Detect which cell encompasses the target text, then output its [X, Y] center coordinate. 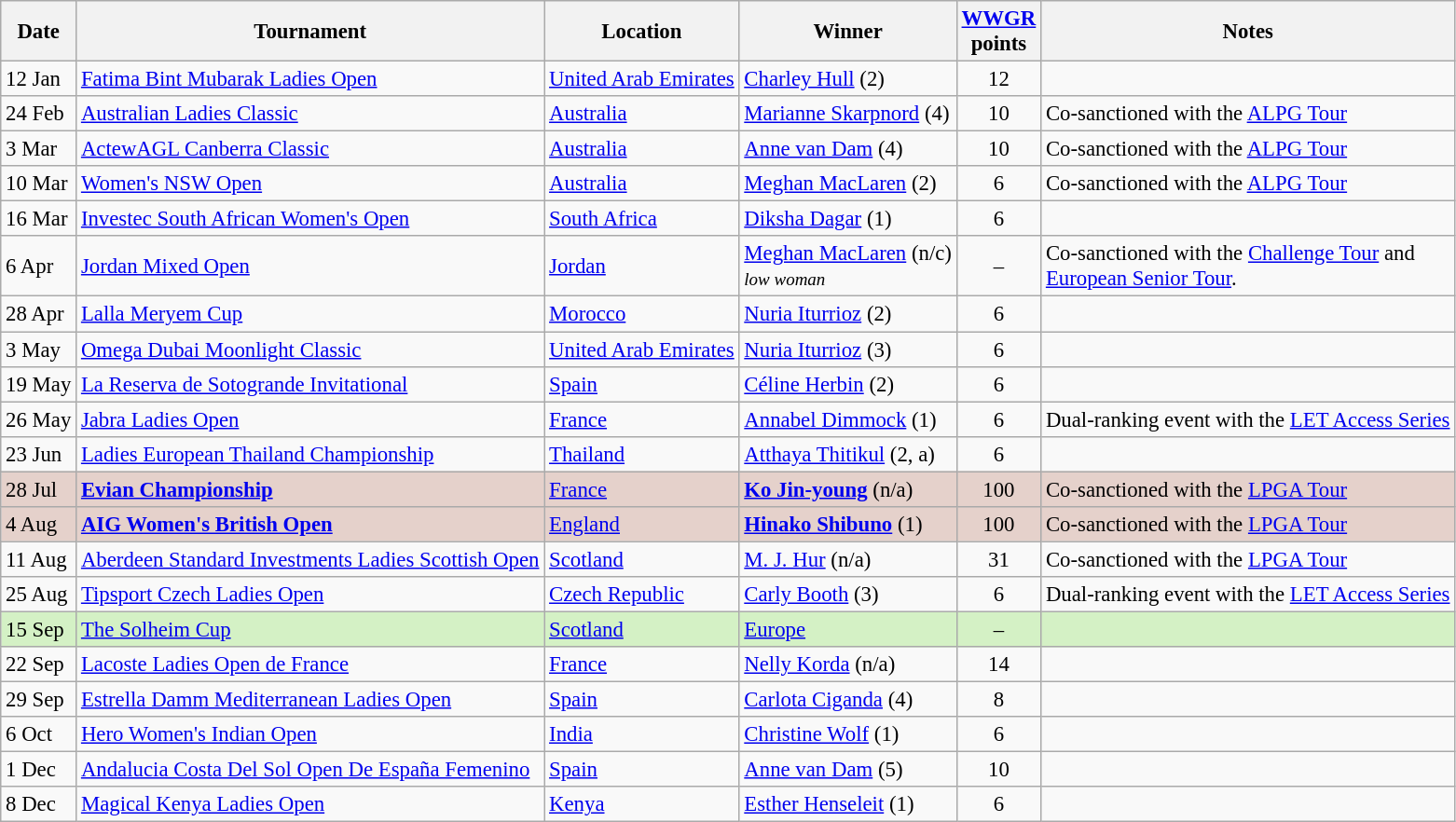
Atthaya Thitikul (2, a) [848, 454]
Nuria Iturrioz (3) [848, 349]
25 Aug [39, 595]
8 [998, 700]
South Africa [641, 219]
Diksha Dagar (1) [848, 219]
28 Jul [39, 489]
Estrella Damm Mediterranean Ladies Open [310, 700]
31 [998, 559]
Christine Wolf (1) [848, 734]
Anne van Dam (5) [848, 770]
Hero Women's Indian Open [310, 734]
Charley Hull (2) [848, 79]
Anne van Dam (4) [848, 149]
Omega Dubai Moonlight Classic [310, 349]
Ladies European Thailand Championship [310, 454]
29 Sep [39, 700]
Andalucia Costa Del Sol Open De España Femenino [310, 770]
Europe [848, 629]
1 Dec [39, 770]
12 [998, 79]
Carlota Ciganda (4) [848, 700]
14 [998, 664]
Nuria Iturrioz (2) [848, 314]
England [641, 525]
La Reserva de Sotogrande Invitational [310, 384]
6 Apr [39, 267]
Jordan Mixed Open [310, 267]
Winner [848, 32]
Annabel Dimmock (1) [848, 419]
11 Aug [39, 559]
16 Mar [39, 219]
India [641, 734]
Lalla Meryem Cup [310, 314]
Morocco [641, 314]
Australian Ladies Classic [310, 114]
Investec South African Women's Open [310, 219]
Fatima Bint Mubarak Ladies Open [310, 79]
12 Jan [39, 79]
10 Mar [39, 184]
Ko Jin-young (n/a) [848, 489]
24 Feb [39, 114]
Aberdeen Standard Investments Ladies Scottish Open [310, 559]
Date [39, 32]
19 May [39, 384]
Jabra Ladies Open [310, 419]
The Solheim Cup [310, 629]
Location [641, 32]
AIG Women's British Open [310, 525]
15 Sep [39, 629]
Céline Herbin (2) [848, 384]
Lacoste Ladies Open de France [310, 664]
Thailand [641, 454]
23 Jun [39, 454]
M. J. Hur (n/a) [848, 559]
Tournament [310, 32]
Esther Henseleit (1) [848, 804]
Women's NSW Open [310, 184]
22 Sep [39, 664]
Hinako Shibuno (1) [848, 525]
Kenya [641, 804]
26 May [39, 419]
ActewAGL Canberra Classic [310, 149]
WWGRpoints [998, 32]
28 Apr [39, 314]
4 Aug [39, 525]
Notes [1248, 32]
Carly Booth (3) [848, 595]
Magical Kenya Ladies Open [310, 804]
8 Dec [39, 804]
Czech Republic [641, 595]
Meghan MacLaren (n/c) low woman [848, 267]
Co-sanctioned with the Challenge Tour andEuropean Senior Tour. [1248, 267]
Marianne Skarpnord (4) [848, 114]
Jordan [641, 267]
3 May [39, 349]
6 Oct [39, 734]
3 Mar [39, 149]
Tipsport Czech Ladies Open [310, 595]
Evian Championship [310, 489]
Meghan MacLaren (2) [848, 184]
Nelly Korda (n/a) [848, 664]
